Output the (X, Y) coordinate of the center of the cell containing the given text.  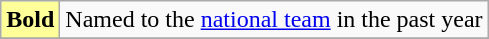
Bold (30, 20)
Named to the national team in the past year (274, 20)
